Pinpoint the cell where the given text exists, returning its [X, Y] midpoint coordinate. 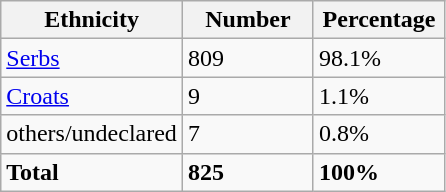
Ethnicity [92, 20]
825 [248, 172]
Percentage [378, 20]
Total [92, 172]
100% [378, 172]
0.8% [378, 134]
Croats [92, 96]
1.1% [378, 96]
Serbs [92, 58]
Number [248, 20]
9 [248, 96]
7 [248, 134]
98.1% [378, 58]
others/undeclared [92, 134]
809 [248, 58]
